Determine the (X, Y) coordinate at the center of the cell enclosing the given text.  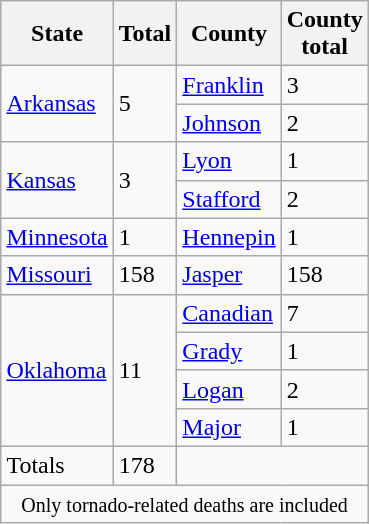
County (229, 34)
Logan (229, 389)
Countytotal (324, 34)
5 (145, 104)
Hennepin (229, 237)
Major (229, 427)
Only tornado-related deaths are included (184, 503)
Johnson (229, 123)
11 (145, 370)
Lyon (229, 161)
Minnesota (57, 237)
Kansas (57, 180)
Canadian (229, 313)
7 (324, 313)
Franklin (229, 85)
Total (145, 34)
Grady (229, 351)
Missouri (57, 275)
178 (145, 465)
Arkansas (57, 104)
Stafford (229, 199)
Totals (57, 465)
State (57, 34)
Jasper (229, 275)
Oklahoma (57, 370)
